Find where the given text appears and provide that cell's center as [x, y] coordinate. 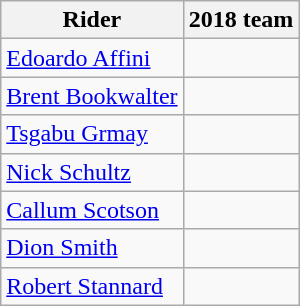
Callum Scotson [92, 210]
Robert Stannard [92, 286]
Tsgabu Grmay [92, 134]
Rider [92, 20]
Brent Bookwalter [92, 96]
Nick Schultz [92, 172]
Edoardo Affini [92, 58]
2018 team [241, 20]
Dion Smith [92, 248]
